Search for the cell housing the specified text and yield its (X, Y) center coordinate. 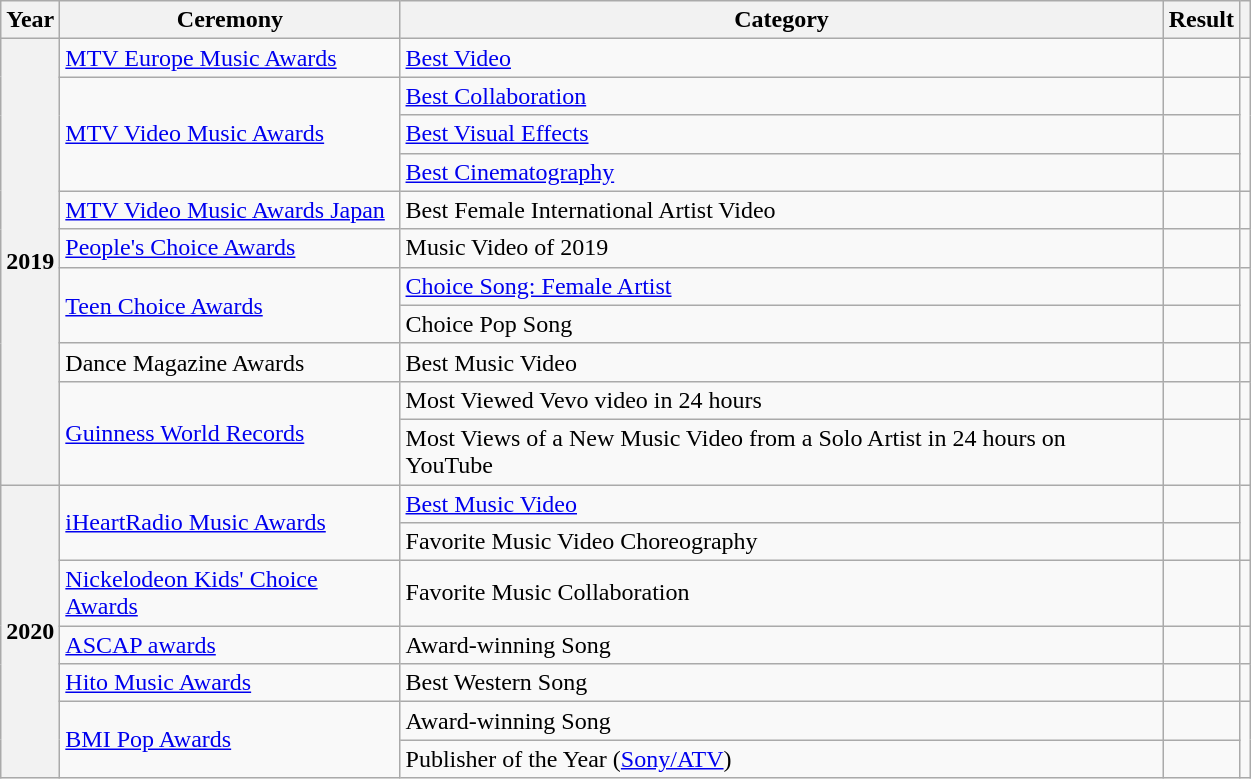
Teen Choice Awards (230, 305)
Ceremony (230, 20)
Favorite Music Video Choreography (782, 542)
Most Viewed Vevo video in 24 hours (782, 400)
Publisher of the Year (Sony/ATV) (782, 759)
Category (782, 20)
MTV Europe Music Awards (230, 58)
2020 (30, 630)
Most Views of a New Music Video from a Solo Artist in 24 hours on YouTube (782, 452)
Nickelodeon Kids' Choice Awards (230, 594)
Best Cinematography (782, 172)
Best Video (782, 58)
iHeartRadio Music Awards (230, 522)
ASCAP awards (230, 645)
Best Visual Effects (782, 134)
Choice Pop Song (782, 324)
Dance Magazine Awards (230, 362)
Favorite Music Collaboration (782, 594)
Best Female International Artist Video (782, 210)
Best Collaboration (782, 96)
People's Choice Awards (230, 248)
Hito Music Awards (230, 683)
MTV Video Music Awards Japan (230, 210)
Guinness World Records (230, 432)
2019 (30, 262)
BMI Pop Awards (230, 740)
MTV Video Music Awards (230, 134)
Year (30, 20)
Result (1201, 20)
Best Western Song (782, 683)
Choice Song: Female Artist (782, 286)
Music Video of 2019 (782, 248)
